Provide the [x, y] coordinate of the cell's center where the given text is located.  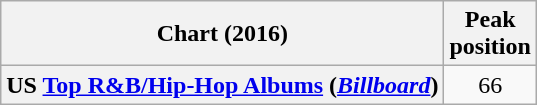
US Top R&B/Hip-Hop Albums (Billboard) [222, 85]
66 [490, 85]
Peakposition [490, 34]
Chart (2016) [222, 34]
